Detect which cell encompasses the target text, then output its (x, y) center coordinate. 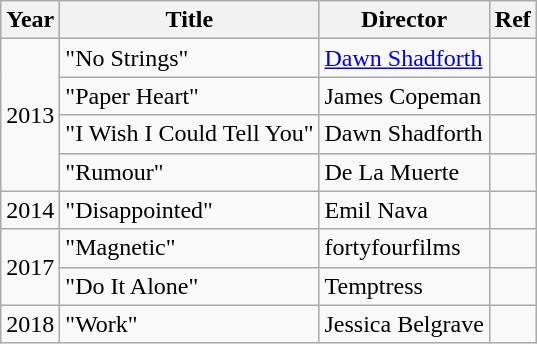
"Paper Heart" (190, 96)
Year (30, 20)
Jessica Belgrave (404, 324)
"No Strings" (190, 58)
2014 (30, 210)
De La Muerte (404, 172)
"Work" (190, 324)
"Disappointed" (190, 210)
Title (190, 20)
James Copeman (404, 96)
"Rumour" (190, 172)
Emil Nava (404, 210)
"Magnetic" (190, 248)
2018 (30, 324)
fortyfourfilms (404, 248)
Temptress (404, 286)
Director (404, 20)
2013 (30, 115)
"Do It Alone" (190, 286)
Ref (512, 20)
2017 (30, 267)
"I Wish I Could Tell You" (190, 134)
